Return the [X, Y] coordinate for the center point of the cell that contains the specified text.  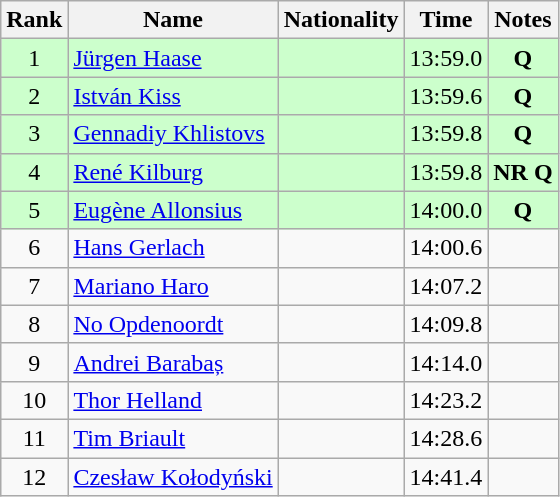
Tim Briault [173, 438]
Notes [523, 20]
14:00.0 [446, 210]
No Opdenoordt [173, 324]
István Kiss [173, 96]
7 [34, 286]
10 [34, 400]
13:59.6 [446, 96]
13:59.0 [446, 58]
Eugène Allonsius [173, 210]
11 [34, 438]
Gennadiy Khlistovs [173, 134]
9 [34, 362]
12 [34, 477]
Nationality [341, 20]
14:28.6 [446, 438]
2 [34, 96]
14:41.4 [446, 477]
Mariano Haro [173, 286]
Andrei Barabaș [173, 362]
Jürgen Haase [173, 58]
14:23.2 [446, 400]
5 [34, 210]
Rank [34, 20]
4 [34, 172]
14:14.0 [446, 362]
NR Q [523, 172]
6 [34, 248]
Name [173, 20]
8 [34, 324]
René Kilburg [173, 172]
3 [34, 134]
14:09.8 [446, 324]
Time [446, 20]
14:00.6 [446, 248]
Czesław Kołodyński [173, 477]
Hans Gerlach [173, 248]
1 [34, 58]
14:07.2 [446, 286]
Thor Helland [173, 400]
